Locate the cell with the specified text and output its [x, y] center coordinate. 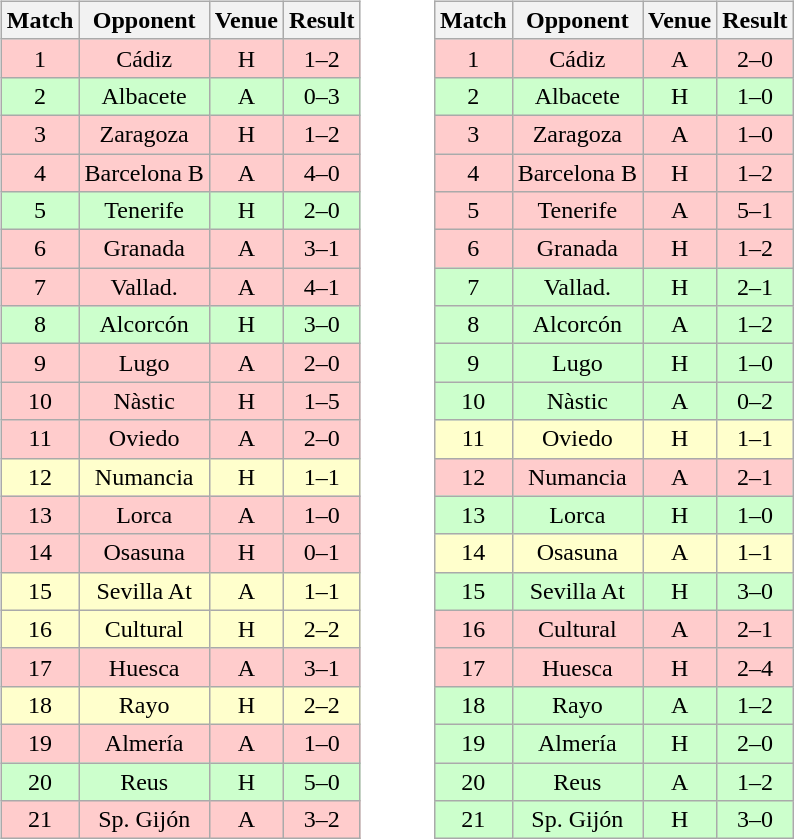
2–4 [755, 667]
4–0 [322, 173]
3–2 [322, 820]
0–1 [322, 553]
0–2 [755, 401]
1–5 [322, 401]
5–1 [755, 211]
4–1 [322, 287]
0–3 [322, 96]
5–0 [322, 781]
